Locate the cell with the specified text and output its [x, y] center coordinate. 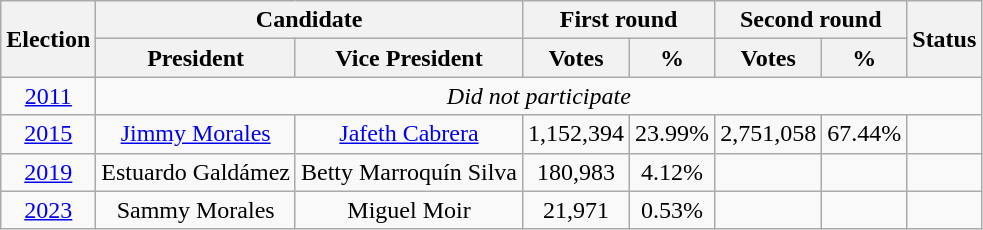
23.99% [672, 134]
180,983 [576, 172]
First round [619, 20]
Status [944, 39]
2015 [48, 134]
Did not participate [539, 96]
Miguel Moir [408, 210]
Jimmy Morales [196, 134]
Election [48, 39]
2011 [48, 96]
Second round [811, 20]
Estuardo Galdámez [196, 172]
1,152,394 [576, 134]
67.44% [864, 134]
4.12% [672, 172]
2,751,058 [768, 134]
Sammy Morales [196, 210]
0.53% [672, 210]
President [196, 58]
Jafeth Cabrera [408, 134]
21,971 [576, 210]
Candidate [310, 20]
2023 [48, 210]
Betty Marroquín Silva [408, 172]
Vice President [408, 58]
2019 [48, 172]
